Scan for the cell matching the given text and deliver its [x, y] coordinate at center. 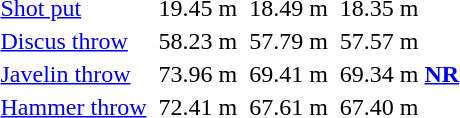
69.34 m NR [399, 74]
69.41 m [289, 74]
57.79 m [289, 41]
58.23 m [198, 41]
73.96 m [198, 74]
57.57 m [399, 41]
